Return the (x, y) coordinate for the center point of the cell that contains the specified text.  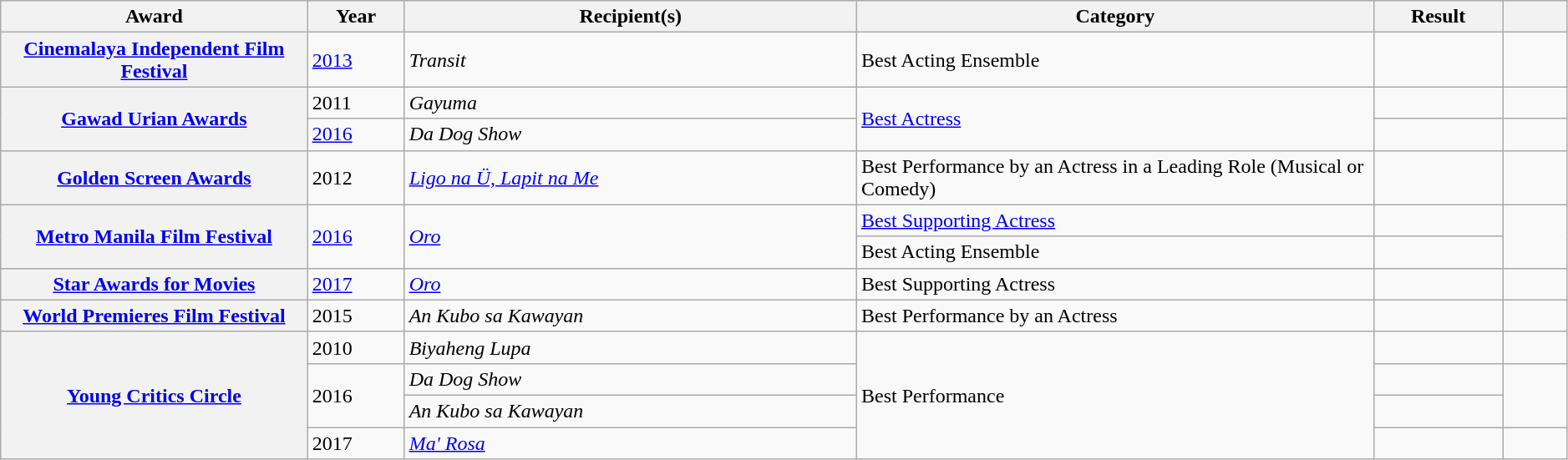
Best Performance by an Actress (1114, 316)
Recipient(s) (630, 17)
Category (1114, 17)
Best Performance by an Actress in a Leading Role (Musical or Comedy) (1114, 177)
Metro Manila Film Festival (154, 236)
Gawad Urian Awards (154, 119)
2010 (356, 347)
2013 (356, 60)
Year (356, 17)
Biyaheng Lupa (630, 347)
Best Performance (1114, 395)
2011 (356, 103)
2012 (356, 177)
Award (154, 17)
2015 (356, 316)
Ma' Rosa (630, 443)
Transit (630, 60)
Young Critics Circle (154, 395)
Cinemalaya Independent Film Festival (154, 60)
Gayuma (630, 103)
Result (1439, 17)
Golden Screen Awards (154, 177)
Star Awards for Movies (154, 284)
Best Actress (1114, 119)
World Premieres Film Festival (154, 316)
Ligo na Ü, Lapit na Me (630, 177)
